Return (X, Y) of the center of cell containing provided text 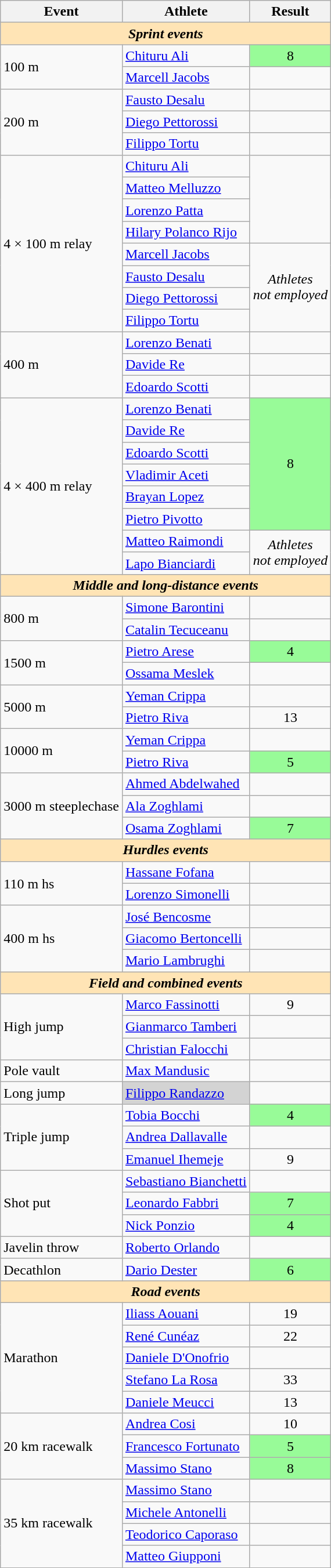
Shot put (62, 1203)
20 km racewalk (62, 1446)
Hassane Fofana (186, 872)
Matteo Giupponi (186, 1556)
Mario Lambrughi (186, 960)
Pietro Arese (186, 652)
Leonardo Fabbri (186, 1203)
5000 m (62, 707)
33 (290, 1380)
Max Mandusic (186, 1071)
4 × 100 m relay (62, 243)
Matteo Raimondi (186, 541)
Catalin Tecuceanu (186, 629)
Gianmarco Tamberi (186, 1027)
Teodorico Caporaso (186, 1534)
Athlete (186, 12)
Osama Zoghlami (186, 828)
Hurdles events (166, 850)
Field and combined events (166, 983)
6 (290, 1269)
Stefano La Rosa (186, 1380)
High jump (62, 1027)
José Bencosme (186, 916)
10000 m (62, 751)
400 m hs (62, 938)
Hilary Polanco Rijo (186, 232)
Simone Barontini (186, 607)
Francesco Fortunato (186, 1446)
Andrea Cosi (186, 1424)
Vladimir Aceti (186, 475)
Ossama Meslek (186, 674)
Ahmed Abdelwahed (186, 784)
Matteo Melluzzo (186, 188)
Nick Ponzio (186, 1225)
Result (290, 12)
4 × 400 m relay (62, 486)
Filippo Randazzo (186, 1093)
Michele Antonelli (186, 1512)
Middle and long-distance events (166, 585)
Lapo Bianciardi (186, 563)
Lorenzo Simonelli (186, 894)
35 km racewalk (62, 1523)
19 (290, 1313)
Pole vault (62, 1071)
400 m (62, 365)
Daniele D'Onofrio (186, 1358)
Daniele Meucci (186, 1402)
Ala Zoghlami (186, 806)
100 m (62, 67)
Giacomo Bertoncelli (186, 938)
Sprint events (166, 34)
Emanuel Ihemeje (186, 1159)
Javelin throw (62, 1247)
Pietro Pivotto (186, 519)
10 (290, 1424)
Event (62, 12)
Brayan Lopez (186, 497)
Christian Falocchi (186, 1049)
Road events (166, 1291)
Dario Dester (186, 1269)
1500 m (62, 663)
Lorenzo Patta (186, 210)
Andrea Dallavalle (186, 1137)
Roberto Orlando (186, 1247)
Long jump (62, 1093)
Iliass Aouani (186, 1313)
110 m hs (62, 883)
200 m (62, 122)
Marco Fassinotti (186, 1005)
René Cunéaz (186, 1335)
22 (290, 1335)
Triple jump (62, 1137)
Sebastiano Bianchetti (186, 1181)
Marathon (62, 1358)
Tobia Bocchi (186, 1115)
3000 m steeplechase (62, 806)
Decathlon (62, 1269)
800 m (62, 618)
